Locate the cell with the specified text and output its [X, Y] center coordinate. 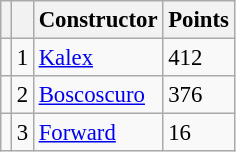
2 [22, 95]
Boscoscuro [98, 95]
1 [22, 58]
412 [198, 58]
16 [198, 133]
376 [198, 95]
Constructor [98, 20]
Points [198, 20]
3 [22, 133]
Forward [98, 133]
Kalex [98, 58]
